Capture the cell that displays the provided text and extract its [X, Y] central coordinate. 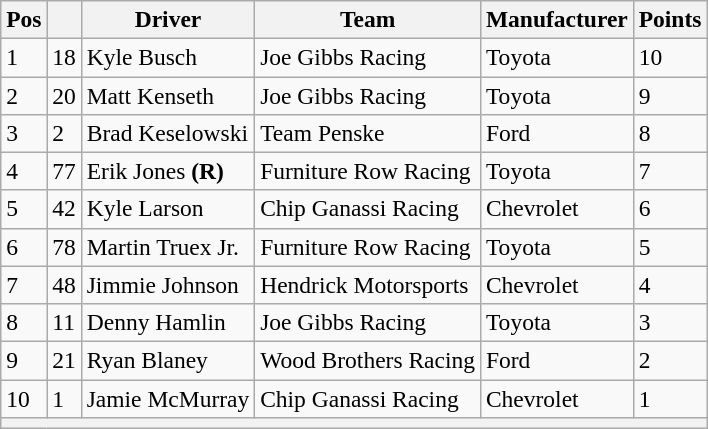
20 [64, 95]
Erik Jones (R) [168, 171]
11 [64, 322]
Kyle Busch [168, 57]
Pos [24, 19]
Denny Hamlin [168, 322]
48 [64, 285]
Jamie McMurray [168, 398]
21 [64, 360]
Kyle Larson [168, 209]
Team [368, 19]
Brad Keselowski [168, 133]
Martin Truex Jr. [168, 247]
Manufacturer [556, 19]
42 [64, 209]
78 [64, 247]
Matt Kenseth [168, 95]
77 [64, 171]
Driver [168, 19]
Team Penske [368, 133]
Wood Brothers Racing [368, 360]
Ryan Blaney [168, 360]
Hendrick Motorsports [368, 285]
Jimmie Johnson [168, 285]
Points [670, 19]
18 [64, 57]
